Output the [X, Y] coordinate of the center of the cell containing the given text.  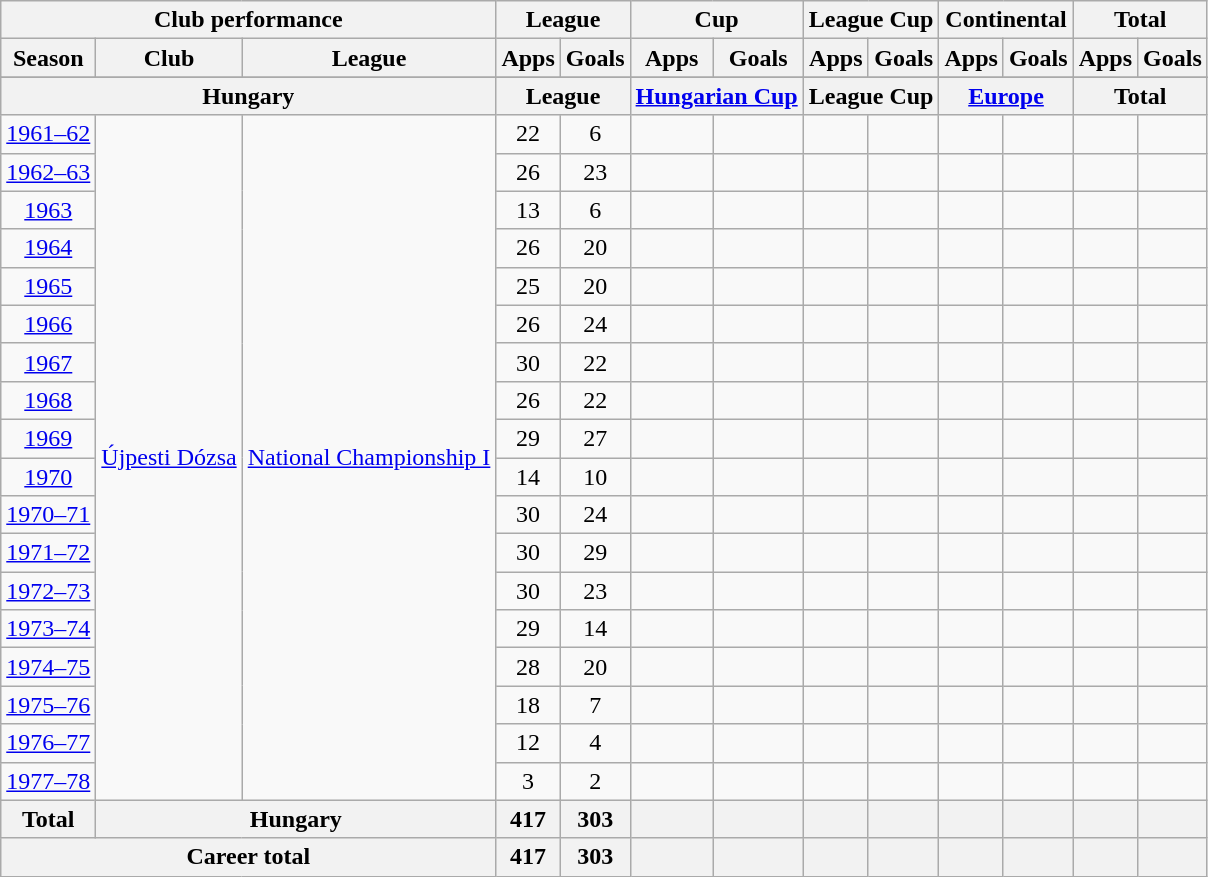
Hungarian Cup [716, 96]
1975–76 [48, 705]
1968 [48, 400]
1964 [48, 248]
3 [528, 781]
Season [48, 58]
1966 [48, 324]
12 [528, 743]
1961–62 [48, 134]
National Championship I [369, 458]
7 [595, 705]
1976–77 [48, 743]
1970–71 [48, 515]
Újpesti Dózsa [169, 458]
Club [169, 58]
18 [528, 705]
Club performance [248, 20]
1970 [48, 477]
1972–73 [48, 591]
1967 [48, 362]
4 [595, 743]
2 [595, 781]
Europe [1006, 96]
1971–72 [48, 553]
10 [595, 477]
Career total [248, 857]
1962–63 [48, 172]
Cup [716, 20]
1965 [48, 286]
13 [528, 210]
28 [528, 667]
1969 [48, 438]
27 [595, 438]
Continental [1006, 20]
1963 [48, 210]
1973–74 [48, 629]
1977–78 [48, 781]
1974–75 [48, 667]
25 [528, 286]
